From the cell containing the given text, extract its center point as [X, Y] coordinate. 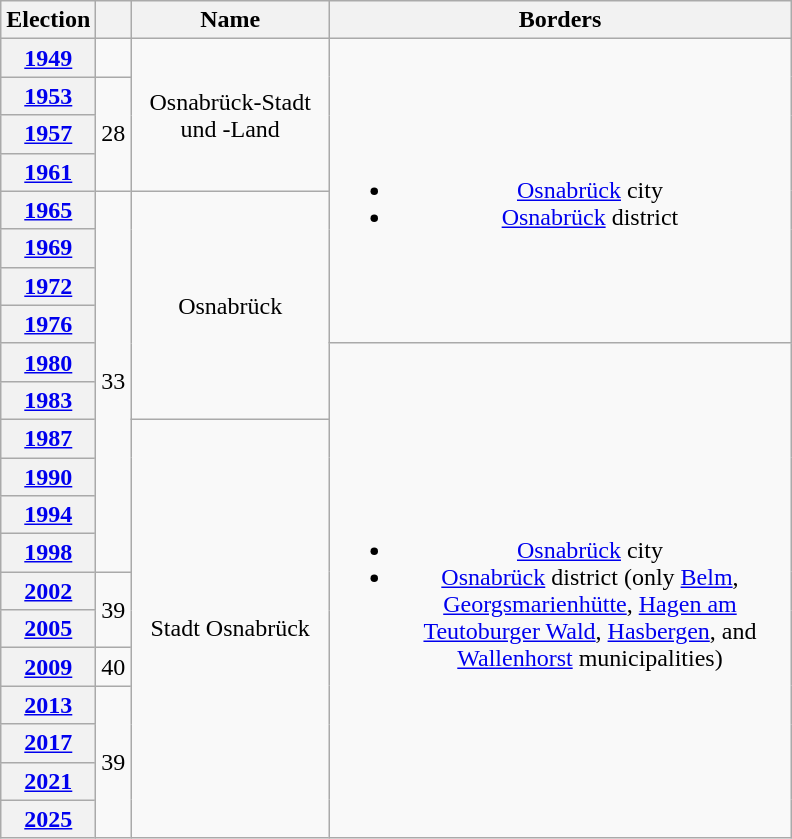
1957 [48, 134]
1949 [48, 58]
1972 [48, 286]
1965 [48, 210]
2025 [48, 819]
Osnabrück cityOsnabrück district [560, 191]
2002 [48, 591]
2021 [48, 781]
1980 [48, 362]
1990 [48, 477]
28 [114, 134]
1983 [48, 400]
1987 [48, 438]
33 [114, 382]
2017 [48, 743]
1998 [48, 553]
Osnabrück-Stadt und -Land [230, 115]
1976 [48, 324]
Election [48, 20]
Stadt Osnabrück [230, 628]
1969 [48, 248]
1994 [48, 515]
2009 [48, 667]
1961 [48, 172]
Borders [560, 20]
2005 [48, 629]
2013 [48, 705]
40 [114, 667]
Osnabrück cityOsnabrück district (only Belm, Georgsmarienhütte, Hagen am Teutoburger Wald, Hasbergen, and Wallenhorst municipalities) [560, 590]
1953 [48, 96]
Osnabrück [230, 305]
Name [230, 20]
